Provide the [x, y] coordinate of the cell's center where the given text is located.  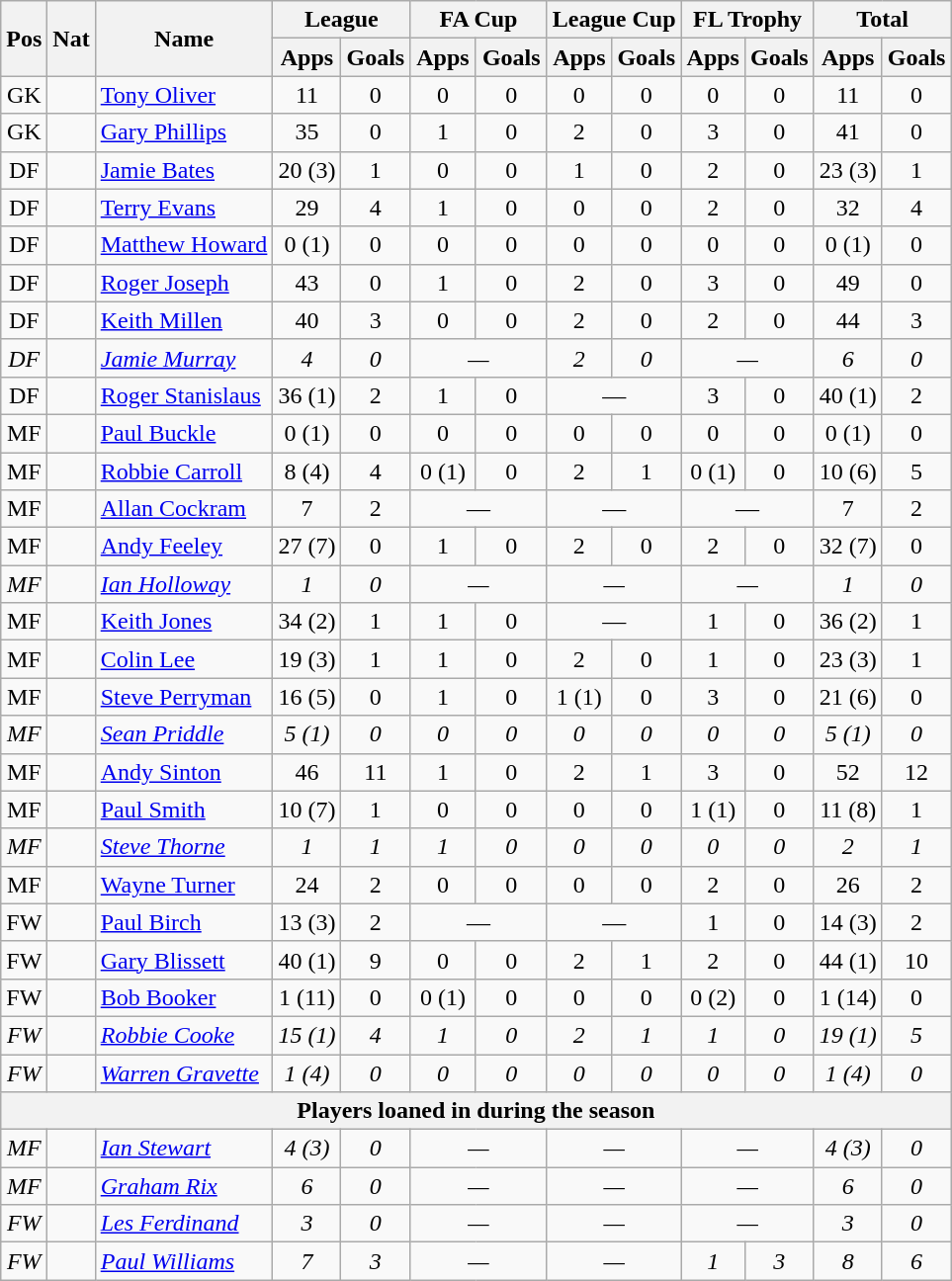
Matthew Howard [184, 245]
Colin Lee [184, 659]
41 [848, 132]
Nat [71, 39]
Paul Smith [184, 810]
Andy Feeley [184, 547]
19 (1) [848, 1035]
26 [848, 885]
Pos [24, 39]
Les Ferdinand [184, 1224]
43 [306, 283]
Tony Oliver [184, 95]
35 [306, 132]
52 [848, 772]
League [342, 20]
32 (7) [848, 547]
36 (2) [848, 622]
FA Cup [478, 20]
21 (6) [848, 697]
46 [306, 772]
Keith Millen [184, 320]
Gary Blissett [184, 960]
Paul Buckle [184, 433]
0 (2) [713, 997]
16 (5) [306, 697]
Bob Booker [184, 997]
20 (3) [306, 170]
Steve Perryman [184, 697]
1 (11) [306, 997]
Players loaned in during the season [476, 1111]
Total [882, 20]
32 [848, 208]
40 [306, 320]
8 (4) [306, 471]
10 (7) [306, 810]
Ian Holloway [184, 584]
8 [848, 1261]
Robbie Carroll [184, 471]
9 [376, 960]
11 (8) [848, 810]
Terry Evans [184, 208]
36 (1) [306, 395]
Wayne Turner [184, 885]
FL Trophy [747, 20]
49 [848, 283]
Ian Stewart [184, 1149]
13 (3) [306, 922]
10 [916, 960]
Roger Joseph [184, 283]
44 [848, 320]
29 [306, 208]
15 (1) [306, 1035]
Gary Phillips [184, 132]
League Cup [614, 20]
27 (7) [306, 547]
Paul Birch [184, 922]
10 (6) [848, 471]
Keith Jones [184, 622]
Graham Rix [184, 1186]
24 [306, 885]
Sean Priddle [184, 734]
Andy Sinton [184, 772]
44 (1) [848, 960]
Warren Gravette [184, 1072]
Jamie Bates [184, 170]
Robbie Cooke [184, 1035]
34 (2) [306, 622]
19 (3) [306, 659]
Paul Williams [184, 1261]
Allan Cockram [184, 509]
Jamie Murray [184, 358]
Roger Stanislaus [184, 395]
1 (14) [848, 997]
14 (3) [848, 922]
12 [916, 772]
Steve Thorne [184, 847]
Name [184, 39]
